Provide the [x, y] coordinate of the cell's center where the given text is located.  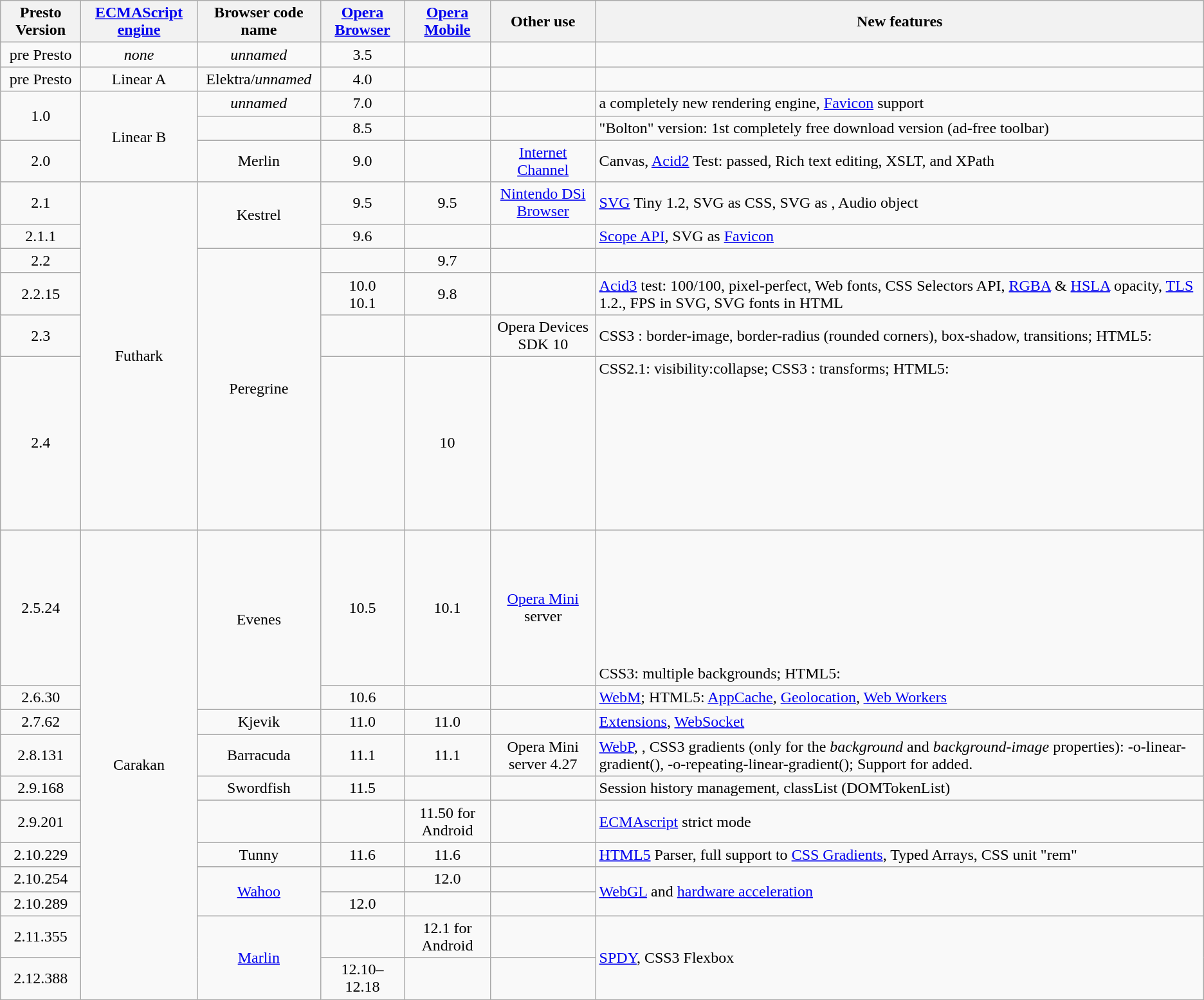
"Bolton" version: 1st completely free download version (ad-free toolbar) [899, 128]
Presto Version [41, 22]
11.50 for Android [448, 822]
2.9.201 [41, 822]
Peregrine [259, 388]
Opera Mobile [448, 22]
Opera Mini server [543, 608]
ECMAScript engine [139, 22]
Linear B [139, 136]
10.6 [362, 698]
10 [448, 442]
Kestrel [259, 215]
2.1 [41, 203]
12.10–12.18 [362, 979]
10.5 [362, 608]
2.9.168 [41, 788]
SPDY, CSS3 Flexbox [899, 958]
Linear A [139, 79]
Scope API, SVG as Favicon [899, 236]
2.2 [41, 260]
Other use [543, 22]
2.8.131 [41, 755]
Tunny [259, 855]
2.1.1 [41, 236]
2.7.62 [41, 722]
8.5 [362, 128]
SVG Tiny 1.2, SVG as CSS, SVG as , Audio object [899, 203]
7.0 [362, 104]
Barracuda [259, 755]
Carakan [139, 765]
2.4 [41, 442]
10.1 [448, 608]
2.0 [41, 161]
9.6 [362, 236]
1.0 [41, 116]
Browser code name [259, 22]
2.10.254 [41, 879]
CSS3: multiple backgrounds; HTML5: Text [899, 608]
Elektra/unnamed [259, 79]
4.0 [362, 79]
2.3 [41, 336]
Nintendo DSi Browser [543, 203]
Extensions, WebSocket [899, 722]
Internet Channel [543, 161]
WebGL and hardware acceleration [899, 891]
12.1 for Android [448, 936]
Kjevik [259, 722]
9.7 [448, 260]
2.10.229 [41, 855]
2.5.24 [41, 608]
Evenes [259, 620]
Acid3 test: 100/100, pixel-perfect, Web fonts, CSS Selectors API, RGBA & HSLA opacity, TLS 1.2., FPS in SVG, SVG fonts in HTML [899, 293]
a completely new rendering engine, Favicon support [899, 104]
ECMAscript strict mode [899, 822]
CSS3 : border-image, border-radius (rounded corners), box-shadow, transitions; HTML5: and elements [899, 336]
2.2.15 [41, 293]
9.0 [362, 161]
CSS2.1: visibility:collapse; CSS3 : transforms; HTML5: shadows, Web Database, Web Storage, window.btoa, and window.atob [899, 442]
Opera Browser [362, 22]
2.12.388 [41, 979]
WebM; HTML5: AppCache, Geolocation, Web Workers [899, 698]
9.8 [448, 293]
HTML5 Parser, full support to CSS Gradients, Typed Arrays, CSS unit "rem" [899, 855]
11.5 [362, 788]
Opera Mini server 4.27 [543, 755]
Swordfish [259, 788]
Merlin [259, 161]
2.11.355 [41, 936]
10.010.1 [362, 293]
2.10.289 [41, 904]
2.6.30 [41, 698]
Canvas, Acid2 Test: passed, Rich text editing, XSLT, and XPath [899, 161]
Futhark [139, 356]
Session history management, classList (DOMTokenList) [899, 788]
Opera Devices SDK 10 [543, 336]
Wahoo [259, 891]
New features [899, 22]
3.5 [362, 55]
none [139, 55]
Marlin [259, 958]
